Locate the cell with the specified text and output its (x, y) center coordinate. 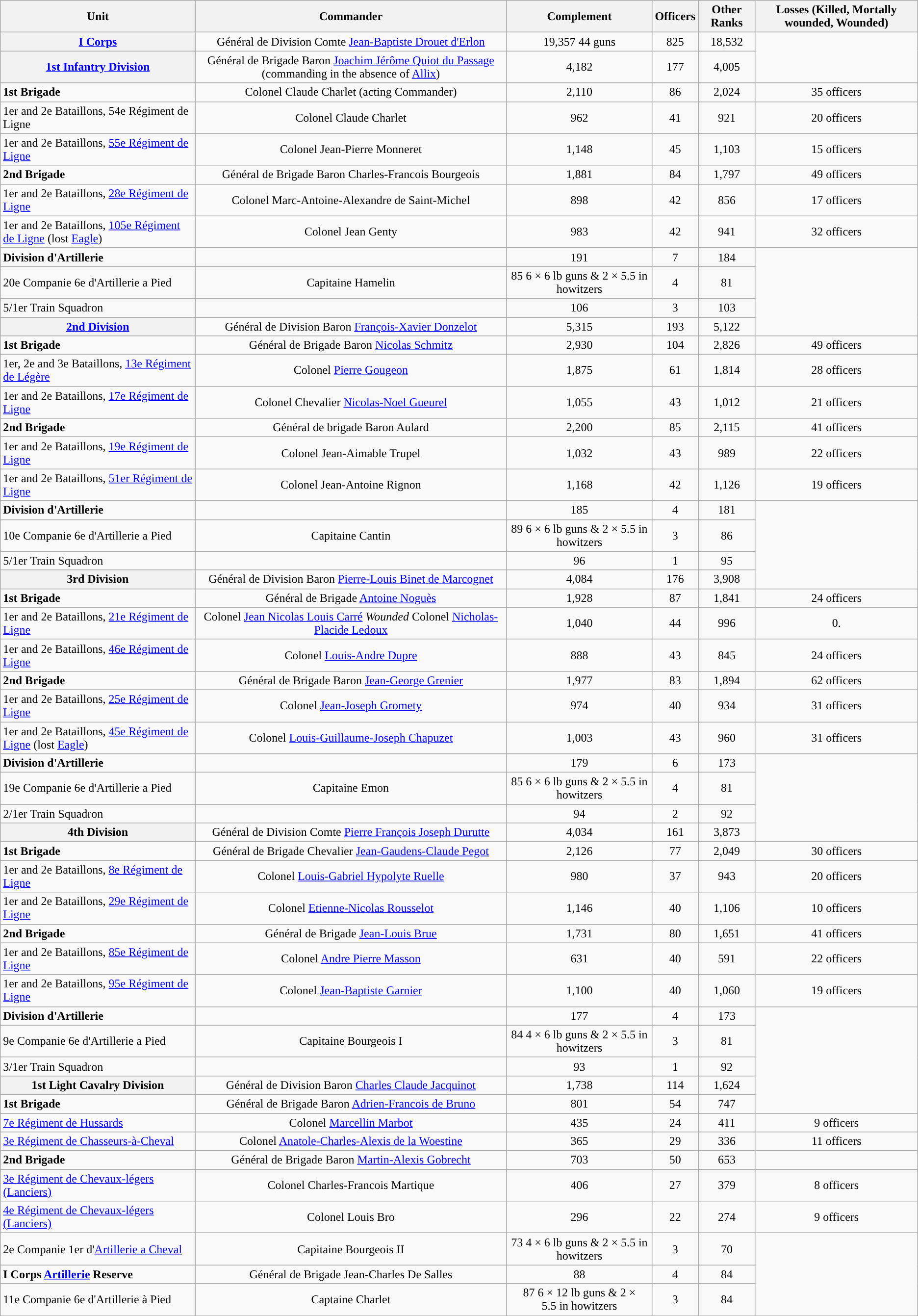
70 (727, 1249)
185 (580, 510)
Colonel Andre Pierre Masson (351, 958)
3e Régiment de Chevaux-légers (Lanciers) (98, 1185)
27 (675, 1185)
44 (675, 623)
Colonel Marcellin Marbot (351, 1123)
8 officers (837, 1185)
Colonel Jean Genty (351, 232)
176 (675, 579)
1er, 2e and 3e Bataillons, 13e Régiment de Légère (98, 371)
856 (727, 200)
Général de brigade Baron Aulard (351, 428)
1,146 (580, 908)
1er and 2e Bataillons, 54e Régiment de Ligne (98, 118)
2,200 (580, 428)
591 (727, 958)
1er and 2e Bataillons, 95e Régiment de Ligne (98, 991)
22 (675, 1217)
Colonel Louis Bro (351, 1217)
Capitaine Bourgeois II (351, 1249)
2,049 (727, 851)
1,875 (580, 371)
980 (580, 876)
941 (727, 232)
825 (675, 42)
4,084 (580, 579)
1st Infantry Division (98, 67)
1er and 2e Bataillons, 8e Régiment de Ligne (98, 876)
365 (580, 1141)
Général de Division Baron Pierre-Louis Binet de Marcognet (351, 579)
Colonel Jean-Pierre Monneret (351, 149)
37 (675, 876)
17 officers (837, 200)
Général de Brigade Antoine Noguès (351, 598)
19,357 44 guns (580, 42)
2/1er Train Squadron (98, 814)
I Corps (98, 42)
3rd Division (98, 579)
35 officers (837, 92)
1er and 2e Bataillons, 19e Régiment de Ligne (98, 453)
73 4 × 6 lb guns & 2 × 5.5 in howitzers (580, 1249)
29 (675, 1141)
1,148 (580, 149)
1,012 (727, 402)
87 (675, 598)
435 (580, 1123)
2,126 (580, 851)
3/1er Train Squadron (98, 1066)
336 (727, 1141)
Général de Brigade Jean-Charles De Salles (351, 1274)
934 (727, 705)
4,182 (580, 67)
191 (580, 257)
Général de Brigade Baron Martin-Alexis Gobrecht (351, 1160)
161 (675, 832)
Colonel Louis-Gabriel Hypolyte Ruelle (351, 876)
2,826 (727, 345)
631 (580, 958)
1,797 (727, 175)
28 officers (837, 371)
84 4 × 6 lb guns & 2 × 5.5 in howitzers (580, 1041)
77 (675, 851)
18,532 (727, 42)
3,908 (727, 579)
Colonel Pierre Gougeon (351, 371)
Colonel Charles-Francois Martique (351, 1185)
1,100 (580, 991)
Général de Brigade Chevalier Jean-Gaudens-Claude Pegot (351, 851)
921 (727, 118)
1er and 2e Bataillons, 55e Régiment de Ligne (98, 149)
15 officers (837, 149)
747 (727, 1104)
Colonel Jean-Baptiste Garnier (351, 991)
960 (727, 738)
Colonel Louis-Andre Dupre (351, 655)
411 (727, 1123)
1er and 2e Bataillons, 105e Régiment de Ligne (lost Eagle) (98, 232)
379 (727, 1185)
1,928 (580, 598)
Colonel Jean-Antoine Rignon (351, 485)
2,115 (727, 428)
3e Régiment de Chasseurs-à-Cheval (98, 1141)
0. (837, 623)
1er and 2e Bataillons, 25e Régiment de Ligne (98, 705)
1er and 2e Bataillons, 51er Régiment de Ligne (98, 485)
962 (580, 118)
2,930 (580, 345)
Colonel Marc-Antoine-Alexandre de Saint-Michel (351, 200)
653 (727, 1160)
Général de Division Comte Pierre François Joseph Durutte (351, 832)
95 (727, 561)
703 (580, 1160)
106 (580, 308)
94 (580, 814)
1,168 (580, 485)
Général de Brigade Jean-Louis Brue (351, 933)
50 (675, 1160)
Colonel Louis-Guillaume-Joseph Chapuzet (351, 738)
3,873 (727, 832)
20e Companie 6e d'Artillerie a Pied (98, 283)
2,110 (580, 92)
4th Division (98, 832)
1,003 (580, 738)
103 (727, 308)
1st Light Cavalry Division (98, 1085)
88 (580, 1274)
193 (675, 326)
114 (675, 1085)
1,651 (727, 933)
974 (580, 705)
62 officers (837, 680)
83 (675, 680)
4,034 (580, 832)
274 (727, 1217)
19e Companie 6e d'Artillerie a Pied (98, 789)
Captaine Charlet (351, 1300)
801 (580, 1104)
Général de Brigade Baron Adrien-Francois de Bruno (351, 1104)
406 (580, 1185)
Colonel Claude Charlet (acting Commander) (351, 92)
1er and 2e Bataillons, 28e Régiment de Ligne (98, 200)
989 (727, 453)
7 (675, 257)
10 officers (837, 908)
I Corps Artillerie Reserve (98, 1274)
32 officers (837, 232)
9e Companie 6e d'Artillerie a Pied (98, 1041)
1,731 (580, 933)
Général de Division Comte Jean-Baptiste Drouet d'Erlon (351, 42)
Colonel Claude Charlet (351, 118)
Complement (580, 17)
2e Companie 1er d'Artillerie a Cheval (98, 1249)
54 (675, 1104)
4,005 (727, 67)
21 officers (837, 402)
87 6 × 12 lb guns & 2 × 5.5 in howitzers (580, 1300)
Commander (351, 17)
1,055 (580, 402)
7e Régiment de Hussards (98, 1123)
4e Régiment de Chevaux-légers (Lanciers) (98, 1217)
41 (675, 118)
Other Ranks (727, 17)
Officers (675, 17)
Colonel Etienne-Nicolas Rousselot (351, 908)
179 (580, 763)
1,103 (727, 149)
10e Companie 6e d'Artillerie a Pied (98, 536)
1,040 (580, 623)
983 (580, 232)
296 (580, 1217)
943 (727, 876)
996 (727, 623)
1,977 (580, 680)
80 (675, 933)
Colonel Jean-Aimable Trupel (351, 453)
Capitaine Hamelin (351, 283)
1,841 (727, 598)
1er and 2e Bataillons, 21e Régiment de Ligne (98, 623)
1,126 (727, 485)
Général de Division Baron Charles Claude Jacquinot (351, 1085)
Général de Brigade Baron Charles-Francois Bourgeois (351, 175)
93 (580, 1066)
104 (675, 345)
1,032 (580, 453)
1er and 2e Bataillons, 46e Régiment de Ligne (98, 655)
181 (727, 510)
1,894 (727, 680)
24 (675, 1123)
Capitaine Bourgeois I (351, 1041)
Losses (Killed, Mortally wounded, Wounded) (837, 17)
184 (727, 257)
85 (675, 428)
Capitaine Emon (351, 789)
Général de Division Baron François-Xavier Donzelot (351, 326)
45 (675, 149)
Colonel Jean Nicolas Louis Carré Wounded Colonel Nicholas-Placide Ledoux (351, 623)
96 (580, 561)
11 officers (837, 1141)
Général de Brigade Baron Nicolas Schmitz (351, 345)
898 (580, 200)
6 (675, 763)
5,122 (727, 326)
1er and 2e Bataillons, 45e Régiment de Ligne (lost Eagle) (98, 738)
Colonel Jean-Joseph Gromety (351, 705)
Colonel Chevalier Nicolas-Noel Gueurel (351, 402)
30 officers (837, 851)
1,738 (580, 1085)
2nd Division (98, 326)
11e Companie 6e d'Artillerie à Pied (98, 1300)
1er and 2e Bataillons, 29e Régiment de Ligne (98, 908)
Général de Brigade Baron Joachim Jérôme Quiot du Passage (commanding in the absence of Allix) (351, 67)
1,814 (727, 371)
2,024 (727, 92)
1er and 2e Bataillons, 85e Régiment de Ligne (98, 958)
5,315 (580, 326)
1,624 (727, 1085)
1er and 2e Bataillons, 17e Régiment de Ligne (98, 402)
1,060 (727, 991)
Capitaine Cantin (351, 536)
Colonel Anatole-Charles-Alexis de la Woestine (351, 1141)
888 (580, 655)
845 (727, 655)
1,106 (727, 908)
Unit (98, 17)
2 (675, 814)
61 (675, 371)
Général de Brigade Baron Jean-George Grenier (351, 680)
1,881 (580, 175)
89 6 × 6 lb guns & 2 × 5.5 in howitzers (580, 536)
